Detect which cell encompasses the target text, then output its [x, y] center coordinate. 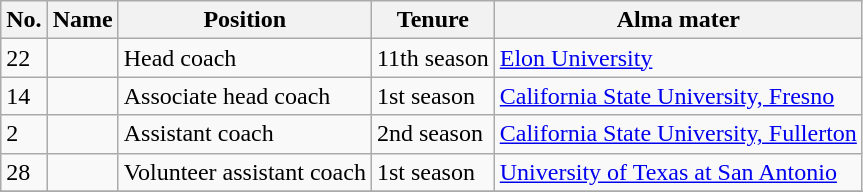
2 [24, 134]
14 [24, 96]
Name [82, 20]
2nd season [432, 134]
Elon University [678, 58]
Alma mater [678, 20]
No. [24, 20]
Position [244, 20]
University of Texas at San Antonio [678, 172]
11th season [432, 58]
Assistant coach [244, 134]
California State University, Fresno [678, 96]
28 [24, 172]
Volunteer assistant coach [244, 172]
California State University, Fullerton [678, 134]
Associate head coach [244, 96]
Head coach [244, 58]
22 [24, 58]
Tenure [432, 20]
